Capture the cell that displays the provided text and extract its [X, Y] central coordinate. 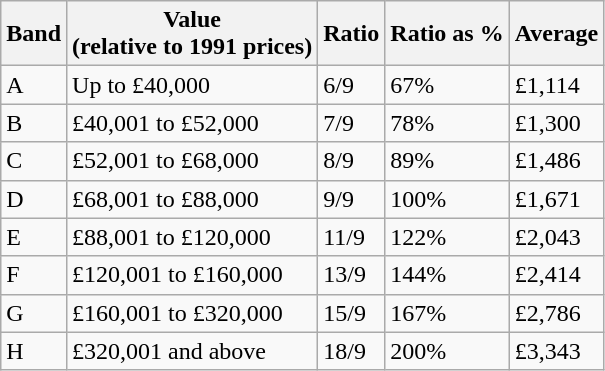
£3,343 [556, 351]
167% [447, 313]
9/9 [352, 199]
B [34, 123]
100% [447, 199]
C [34, 161]
D [34, 199]
6/9 [352, 85]
£88,001 to £120,000 [192, 237]
Value (relative to 1991 prices) [192, 34]
67% [447, 85]
£1,300 [556, 123]
13/9 [352, 275]
£52,001 to £68,000 [192, 161]
144% [447, 275]
Band [34, 34]
11/9 [352, 237]
7/9 [352, 123]
£320,001 and above [192, 351]
£1,114 [556, 85]
£160,001 to £320,000 [192, 313]
8/9 [352, 161]
H [34, 351]
A [34, 85]
£2,786 [556, 313]
F [34, 275]
Up to £40,000 [192, 85]
200% [447, 351]
£2,414 [556, 275]
Average [556, 34]
18/9 [352, 351]
122% [447, 237]
Ratio as % [447, 34]
E [34, 237]
Ratio [352, 34]
£120,001 to £160,000 [192, 275]
89% [447, 161]
£1,671 [556, 199]
£40,001 to £52,000 [192, 123]
£68,001 to £88,000 [192, 199]
£1,486 [556, 161]
15/9 [352, 313]
G [34, 313]
78% [447, 123]
£2,043 [556, 237]
